Capture the cell that displays the provided text and extract its (x, y) central coordinate. 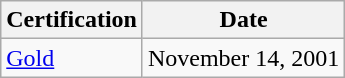
Certification (72, 20)
Gold (72, 58)
November 14, 2001 (243, 58)
Date (243, 20)
